Capture the cell that displays the provided text and extract its [X, Y] central coordinate. 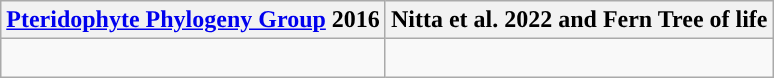
Nitta et al. 2022 and Fern Tree of life [579, 20]
Pteridophyte Phylogeny Group 2016 [194, 20]
